Detect which cell encompasses the target text, then output its [X, Y] center coordinate. 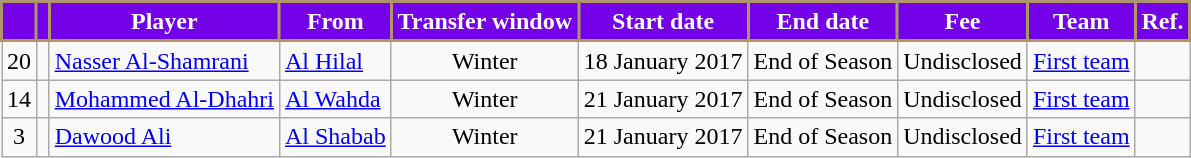
18 January 2017 [663, 60]
Al Wahda [335, 99]
From [335, 22]
Ref. [1162, 22]
3 [20, 137]
Start date [663, 22]
Al Hilal [335, 60]
Nasser Al-Shamrani [164, 60]
14 [20, 99]
Player [164, 22]
Dawood Ali [164, 137]
20 [20, 60]
Al Shabab [335, 137]
Mohammed Al-Dhahri [164, 99]
End date [823, 22]
Transfer window [484, 22]
Team [1081, 22]
Fee [963, 22]
